From the cell containing the given text, extract its center point as [x, y] coordinate. 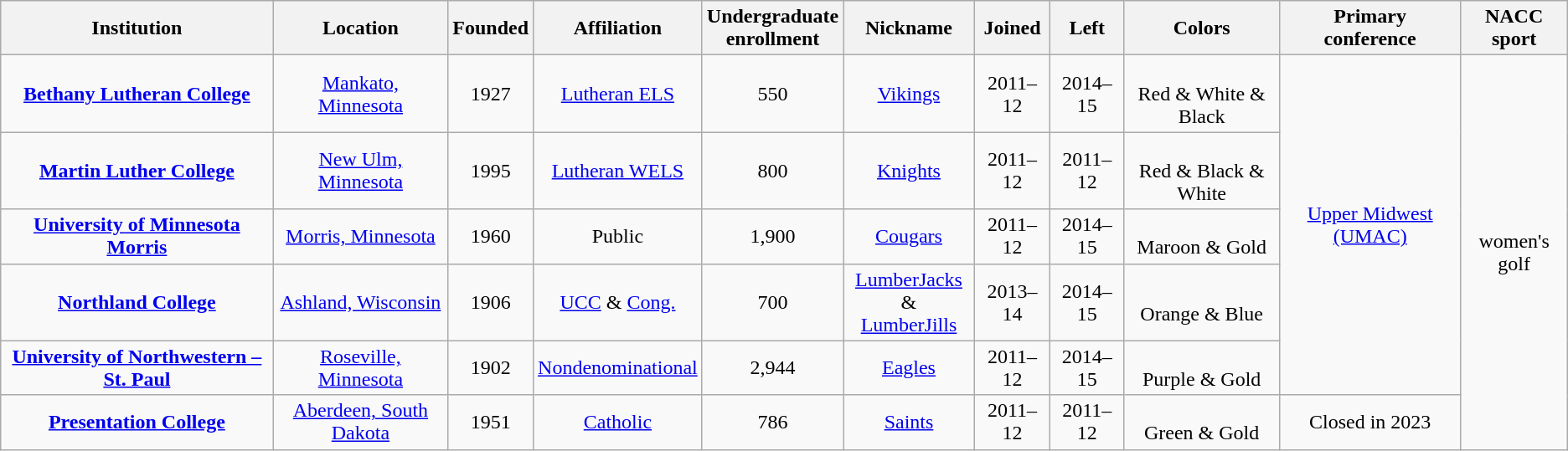
Bethany Lutheran College [137, 94]
Lutheran ELS [618, 94]
Left [1087, 28]
UCC & Cong. [618, 302]
2013–14 [1012, 302]
700 [772, 302]
Roseville, Minnesota [360, 368]
University of Northwestern – St. Paul [137, 368]
Closed in 2023 [1370, 422]
Aberdeen, South Dakota [360, 422]
2,944 [772, 368]
Institution [137, 28]
New Ulm, Minnesota [360, 171]
1951 [491, 422]
Nickname [910, 28]
1906 [491, 302]
Ashland, Wisconsin [360, 302]
800 [772, 171]
Lutheran WELS [618, 171]
Saints [910, 422]
Affiliation [618, 28]
Morris, Minnesota [360, 236]
Martin Luther College [137, 171]
Maroon & Gold [1202, 236]
1902 [491, 368]
Upper Midwest (UMAC) [1370, 225]
Green & Gold [1202, 422]
1,900 [772, 236]
1995 [491, 171]
Red & Black & White [1202, 171]
550 [772, 94]
Public [618, 236]
Nondenominational [618, 368]
Colors [1202, 28]
University of Minnesota Morris [137, 236]
Eagles [910, 368]
Catholic [618, 422]
Cougars [910, 236]
Red & White & Black [1202, 94]
Founded [491, 28]
786 [772, 422]
NACCsport [1514, 28]
Presentation College [137, 422]
Undergraduateenrollment [772, 28]
Knights [910, 171]
1960 [491, 236]
Mankato, Minnesota [360, 94]
Northland College [137, 302]
1927 [491, 94]
Joined [1012, 28]
Location [360, 28]
Purple & Gold [1202, 368]
Primaryconference [1370, 28]
Vikings [910, 94]
LumberJacks &LumberJills [910, 302]
women's golf [1514, 253]
Orange & Blue [1202, 302]
